Search for the cell housing the specified text and yield its [x, y] center coordinate. 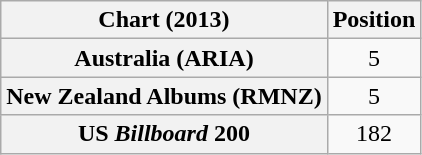
US Billboard 200 [164, 134]
New Zealand Albums (RMNZ) [164, 96]
Chart (2013) [164, 20]
Australia (ARIA) [164, 58]
182 [374, 134]
Position [374, 20]
